Extract the [x, y] coordinate from the center of the cell holding the provided text.  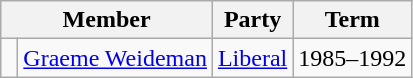
Party [252, 20]
Member [107, 20]
Liberal [252, 58]
1985–1992 [352, 58]
Term [352, 20]
Graeme Weideman [116, 58]
